Scan for the cell matching the given text and deliver its (x, y) coordinate at center. 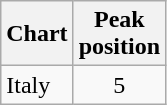
Peakposition (119, 34)
Italy (37, 85)
5 (119, 85)
Chart (37, 34)
